Return the [X, Y] coordinate for the center point of the cell that contains the specified text.  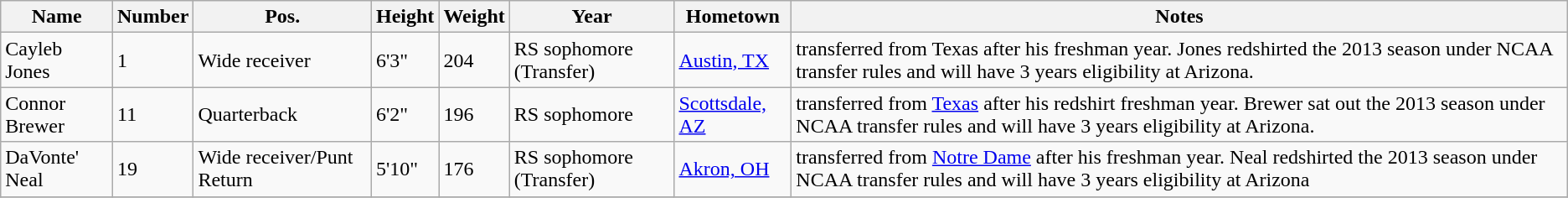
19 [153, 169]
Austin, TX [733, 60]
Height [405, 17]
Name [57, 17]
RS sophomore [591, 114]
Notes [1179, 17]
Wide receiver/Punt Return [283, 169]
176 [474, 169]
Number [153, 17]
Quarterback [283, 114]
5'10" [405, 169]
Wide receiver [283, 60]
204 [474, 60]
6'2" [405, 114]
Year [591, 17]
Akron, OH [733, 169]
6'3" [405, 60]
Pos. [283, 17]
Connor Brewer [57, 114]
Hometown [733, 17]
Cayleb Jones [57, 60]
1 [153, 60]
Scottsdale, AZ [733, 114]
196 [474, 114]
DaVonte' Neal [57, 169]
Weight [474, 17]
11 [153, 114]
